From the cell containing the given text, extract its center point as (X, Y) coordinate. 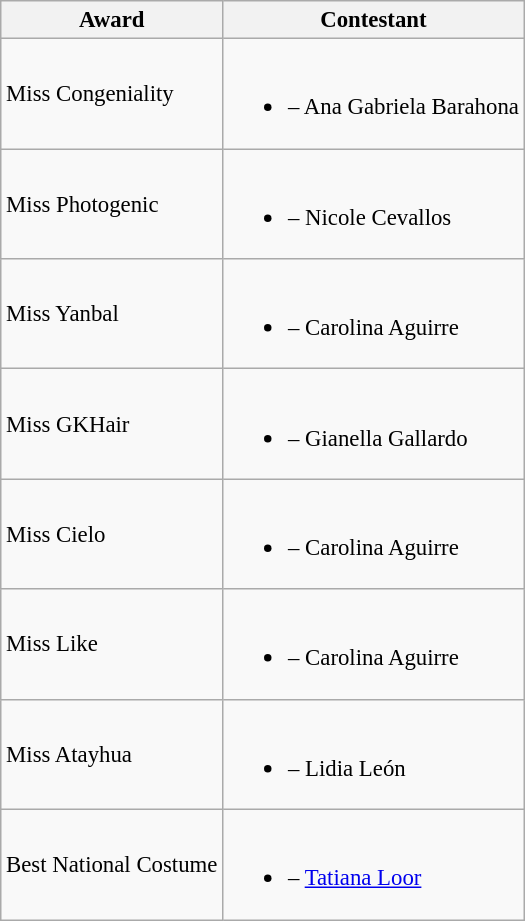
– Gianella Gallardo (374, 424)
– Nicole Cevallos (374, 204)
Best National Costume (112, 865)
Miss Photogenic (112, 204)
Miss Like (112, 644)
Miss Yanbal (112, 314)
Contestant (374, 20)
– Tatiana Loor (374, 865)
– Lidia León (374, 754)
Miss Congeniality (112, 94)
– Ana Gabriela Barahona (374, 94)
Miss Atayhua (112, 754)
Miss GKHair (112, 424)
Award (112, 20)
Miss Cielo (112, 534)
